Return the [x, y] coordinate for the center point of the cell that contains the specified text.  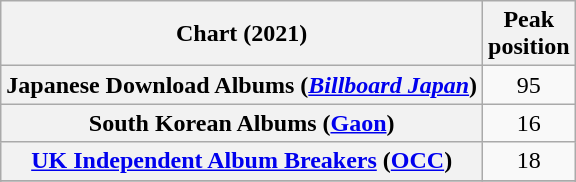
95 [529, 85]
UK Independent Album Breakers (OCC) [242, 161]
Japanese Download Albums (Billboard Japan) [242, 85]
South Korean Albums (Gaon) [242, 123]
Chart (2021) [242, 34]
18 [529, 161]
Peakposition [529, 34]
16 [529, 123]
